Search for the cell housing the specified text and yield its (X, Y) center coordinate. 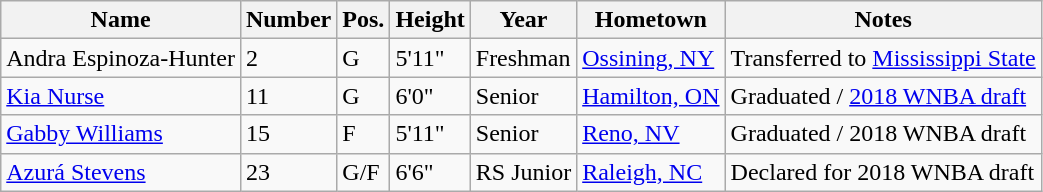
G/F (364, 172)
Andra Espinoza-Hunter (121, 58)
F (364, 134)
Freshman (523, 58)
Gabby Williams (121, 134)
Year (523, 20)
Pos. (364, 20)
Hometown (651, 20)
Notes (883, 20)
6'6" (430, 172)
Raleigh, NC (651, 172)
Transferred to Mississippi State (883, 58)
Reno, NV (651, 134)
Ossining, NY (651, 58)
Kia Nurse (121, 96)
11 (288, 96)
Name (121, 20)
23 (288, 172)
2 (288, 58)
Declared for 2018 WNBA draft (883, 172)
Number (288, 20)
15 (288, 134)
Height (430, 20)
RS Junior (523, 172)
6'0" (430, 96)
Azurá Stevens (121, 172)
Hamilton, ON (651, 96)
